Extract the [X, Y] coordinate from the center of the cell holding the provided text.  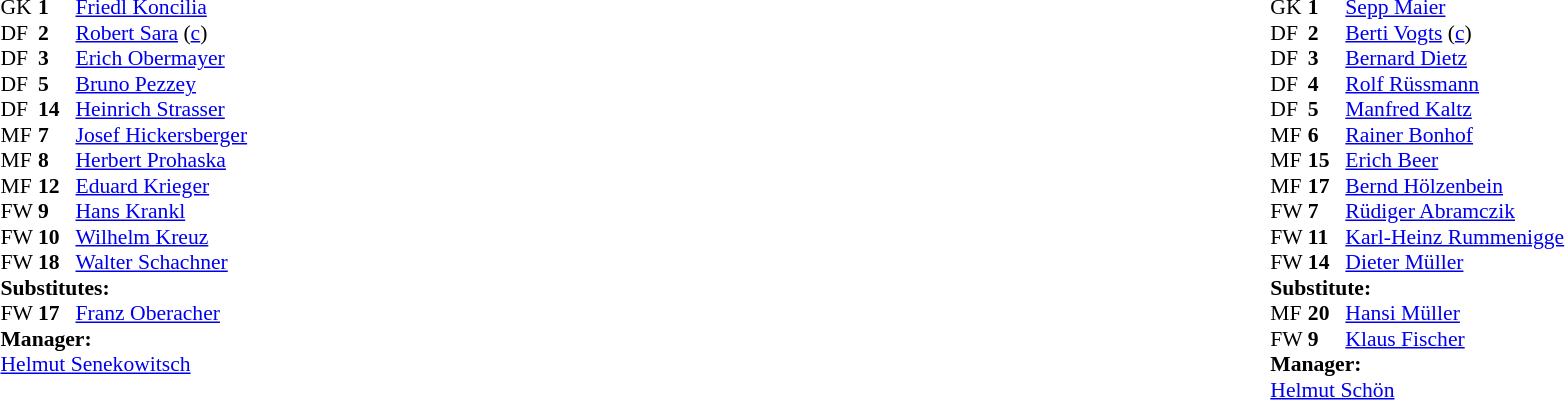
Eduard Krieger [162, 186]
Rainer Bonhof [1454, 135]
Franz Oberacher [162, 313]
Bernd Hölzenbein [1454, 186]
Erich Obermayer [162, 59]
Hans Krankl [162, 211]
Helmut Senekowitsch [124, 365]
Walter Schachner [162, 263]
6 [1327, 135]
4 [1327, 84]
Herbert Prohaska [162, 161]
11 [1327, 237]
Rolf Rüssmann [1454, 84]
12 [57, 186]
8 [57, 161]
Berti Vogts (c) [1454, 33]
15 [1327, 161]
Bruno Pezzey [162, 84]
10 [57, 237]
Klaus Fischer [1454, 339]
Substitute: [1417, 288]
Erich Beer [1454, 161]
Bernard Dietz [1454, 59]
Heinrich Strasser [162, 109]
Hansi Müller [1454, 313]
Substitutes: [124, 288]
Rüdiger Abramczik [1454, 211]
Manfred Kaltz [1454, 109]
18 [57, 263]
20 [1327, 313]
Dieter Müller [1454, 263]
Wilhelm Kreuz [162, 237]
Karl-Heinz Rummenigge [1454, 237]
Robert Sara (c) [162, 33]
Josef Hickersberger [162, 135]
